Detect which cell encompasses the target text, then output its (X, Y) center coordinate. 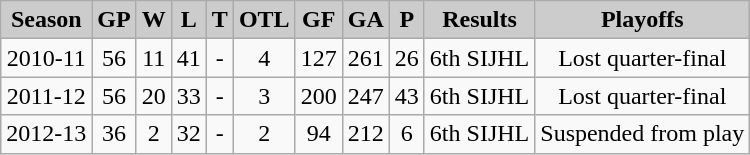
OTL (264, 20)
2011-12 (46, 96)
2010-11 (46, 58)
43 (406, 96)
GA (366, 20)
41 (188, 58)
2012-13 (46, 134)
261 (366, 58)
33 (188, 96)
26 (406, 58)
T (220, 20)
247 (366, 96)
L (188, 20)
4 (264, 58)
36 (114, 134)
212 (366, 134)
W (154, 20)
3 (264, 96)
GP (114, 20)
GF (318, 20)
Season (46, 20)
200 (318, 96)
P (406, 20)
32 (188, 134)
Playoffs (642, 20)
Suspended from play (642, 134)
Results (479, 20)
127 (318, 58)
94 (318, 134)
6 (406, 134)
11 (154, 58)
20 (154, 96)
